Return the [x, y] coordinate for the center point of the cell that contains the specified text.  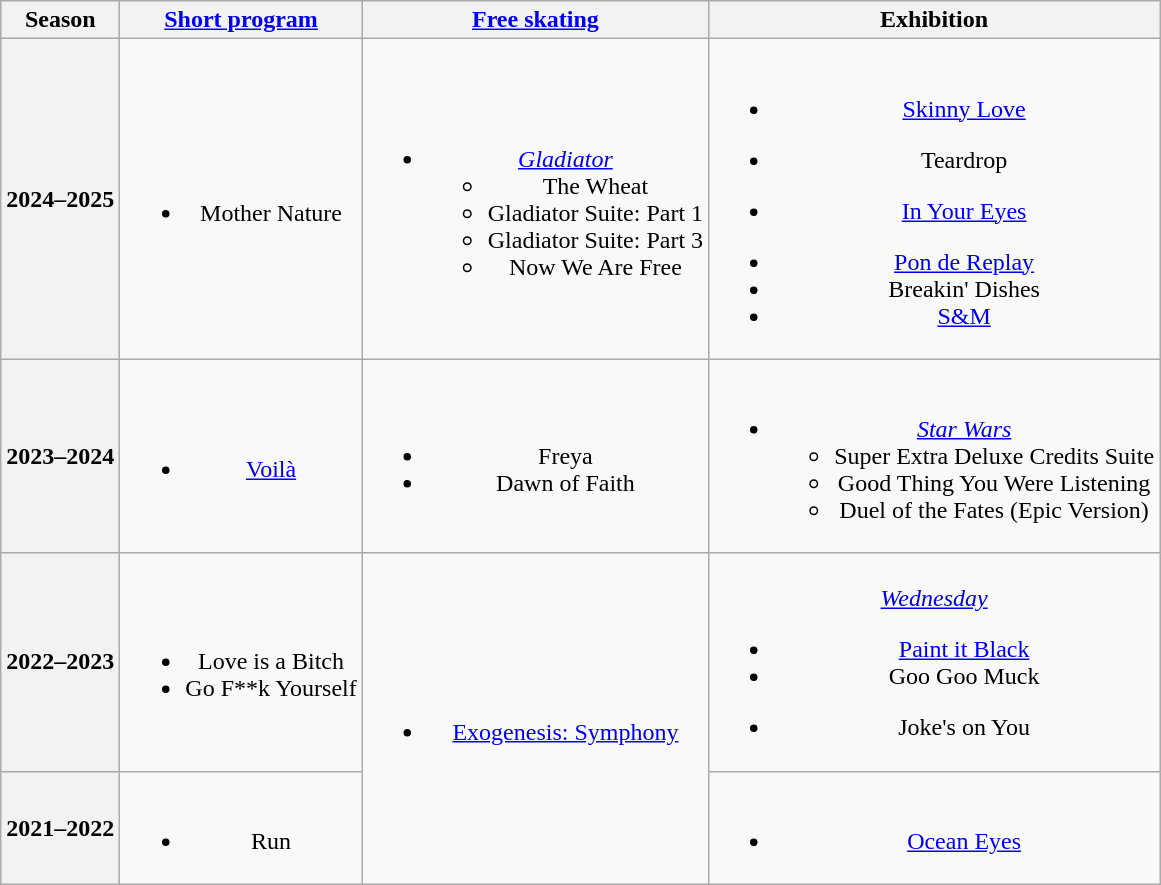
WednesdayPaint it Black Goo Goo Muck Joke's on You [934, 662]
Season [60, 20]
GladiatorThe WheatGladiator Suite: Part 1Gladiator Suite: Part 3Now We Are Free [535, 199]
Mother Nature [241, 199]
Run [241, 828]
Freya Dawn of Faith [535, 456]
Skinny Love Teardrop In Your Eyes Pon de ReplayBreakin' DishesS&M [934, 199]
Free skating [535, 20]
Star WarsSuper Extra Deluxe Credits Suite Good Thing You Were Listening Duel of the Fates (Epic Version) [934, 456]
Voilà [241, 456]
2022–2023 [60, 662]
2021–2022 [60, 828]
Exhibition [934, 20]
Love is a BitchGo F**k Yourself [241, 662]
Exogenesis: Symphony [535, 718]
2024–2025 [60, 199]
2023–2024 [60, 456]
Ocean Eyes [934, 828]
Short program [241, 20]
